Return the (X, Y) coordinate for the center point of the cell that contains the specified text.  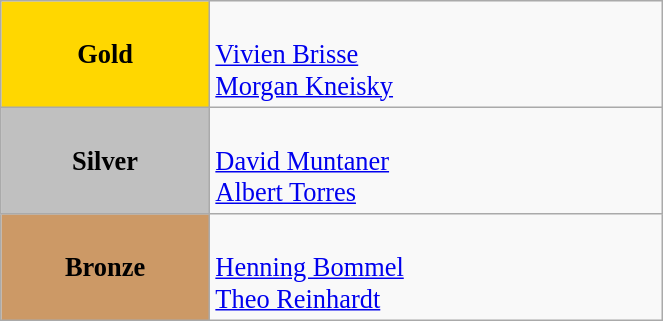
Vivien BrisseMorgan Kneisky (436, 54)
Henning BommelTheo Reinhardt (436, 266)
Gold (106, 54)
Silver (106, 160)
David MuntanerAlbert Torres (436, 160)
Bronze (106, 266)
